Detect which cell encompasses the target text, then output its [x, y] center coordinate. 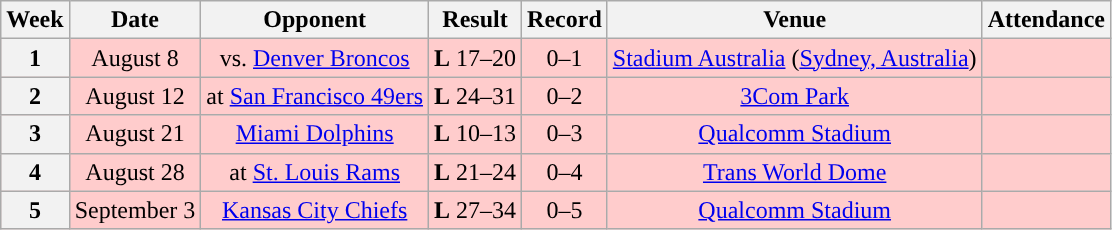
L 17–20 [476, 58]
3Com Park [794, 96]
0–4 [565, 172]
0–1 [565, 58]
L 27–34 [476, 210]
5 [35, 210]
Stadium Australia (Sydney, Australia) [794, 58]
1 [35, 58]
L 21–24 [476, 172]
Date [135, 20]
Attendance [1046, 20]
August 12 [135, 96]
August 28 [135, 172]
Record [565, 20]
Week [35, 20]
3 [35, 134]
at San Francisco 49ers [315, 96]
L 24–31 [476, 96]
Miami Dolphins [315, 134]
0–5 [565, 210]
August 21 [135, 134]
2 [35, 96]
4 [35, 172]
L 10–13 [476, 134]
September 3 [135, 210]
Opponent [315, 20]
0–3 [565, 134]
Result [476, 20]
Venue [794, 20]
at St. Louis Rams [315, 172]
0–2 [565, 96]
Kansas City Chiefs [315, 210]
vs. Denver Broncos [315, 58]
Trans World Dome [794, 172]
August 8 [135, 58]
